Identify which cell holds the provided text, then report its [x, y] central coordinate. 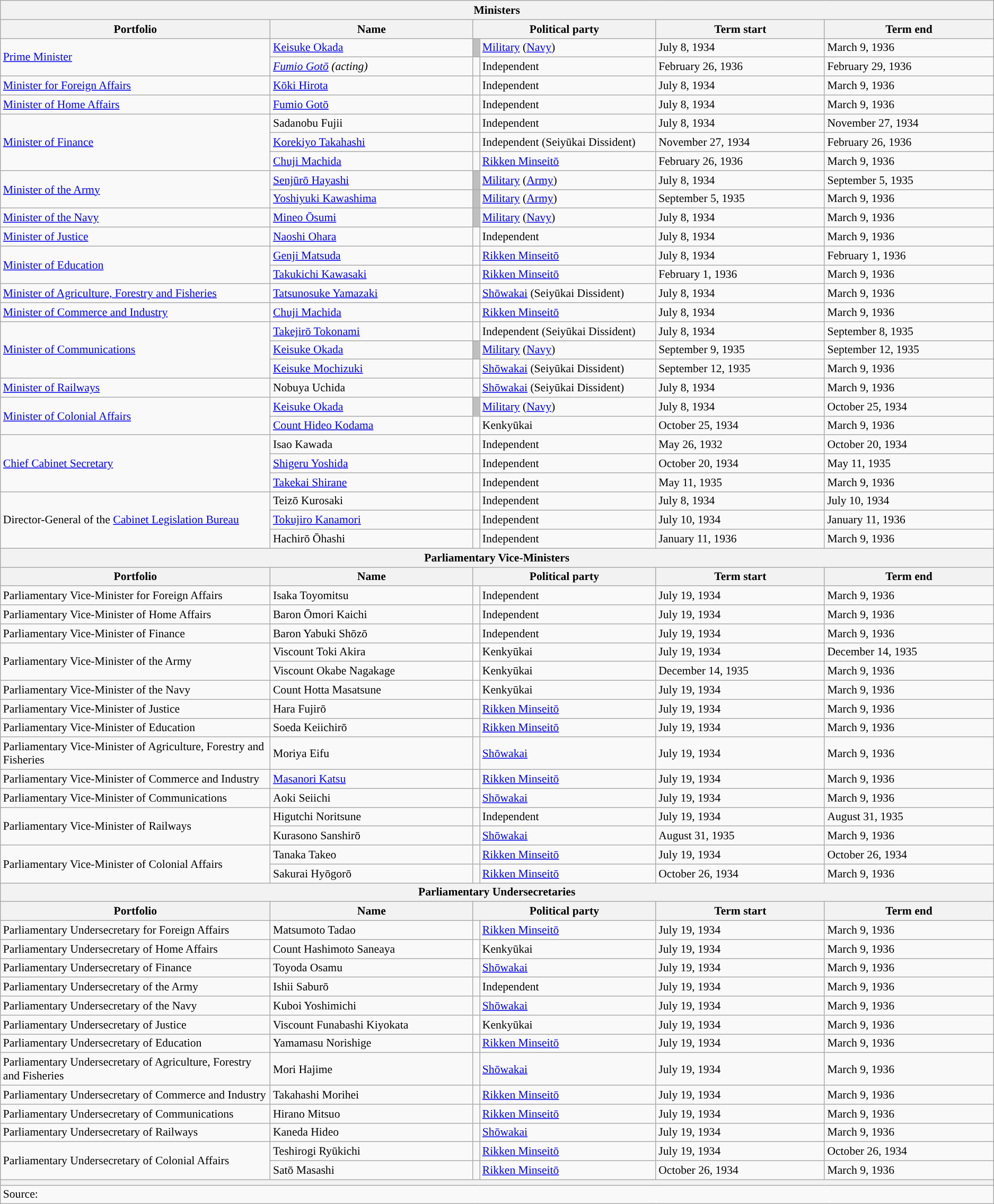
Ishii Saburō [372, 987]
Minister of Education [136, 265]
Matsumoto Tadao [372, 930]
Sadanobu Fujii [372, 124]
Count Hideo Kodama [372, 426]
Mineo Ōsumi [372, 218]
Masanori Katsu [372, 779]
May 26, 1932 [740, 445]
Parliamentary Vice-Minister of the Navy [136, 690]
Minister of Agriculture, Forestry and Fisheries [136, 294]
Parliamentary Undersecretary of Commerce and Industry [136, 1095]
Viscount Okabe Nagakage [372, 671]
Count Hotta Masatsune [372, 690]
Kurasono Sanshirō [372, 836]
Kuboi Yoshimichi [372, 1006]
Hachirō Ōhashi [372, 539]
Korekiyo Takahashi [372, 143]
Isaka Toyomitsu [372, 596]
Parliamentary Vice-Minister of Education [136, 728]
Parliamentary Undersecretary of Education [136, 1043]
Takejirō Tokonami [372, 331]
Aoki Seiichi [372, 798]
February 29, 1936 [909, 67]
Parliamentary Undersecretary of Communications [136, 1114]
Keisuke Mochizuki [372, 369]
Soeda Keiichirō [372, 728]
Toyoda Osamu [372, 968]
Parliamentary Vice-Minister of Commerce and Industry [136, 779]
Parliamentary Undersecretary of Colonial Affairs [136, 1161]
Yoshiyuki Kawashima [372, 199]
Moriya Eifu [372, 754]
Genji Matsuda [372, 256]
Ministers [497, 10]
Kaneda Hideo [372, 1132]
Count Hashimoto Saneaya [372, 949]
Parliamentary Vice-Minister of Colonial Affairs [136, 864]
Parliamentary Undersecretary of Finance [136, 968]
Hirano Mitsuo [372, 1114]
Senjūrō Hayashi [372, 180]
Minister of Justice [136, 237]
Naoshi Ohara [372, 237]
Minister of Railways [136, 388]
Satō Masashi [372, 1171]
Takukichi Kawasaki [372, 275]
Parliamentary Vice-Minister of Home Affairs [136, 614]
Higutchi Noritsune [372, 817]
Minister of Finance [136, 142]
Parliamentary Vice-Minister of the Army [136, 662]
Tokujiro Kanamori [372, 520]
Parliamentary Vice-Minister of Railways [136, 826]
Minister for Foreign Affairs [136, 86]
Teizō Kurosaki [372, 501]
September 9, 1935 [740, 350]
Parliamentary Vice-Minister of Justice [136, 709]
Shigeru Yoshida [372, 463]
Chief Cabinet Secretary [136, 463]
Parliamentary Vice-Ministers [497, 558]
Minister of the Army [136, 190]
Parliamentary Undersecretary of Railways [136, 1132]
Parliamentary Vice-Minister of Finance [136, 634]
Nobuya Uchida [372, 388]
Parliamentary Undersecretary of Home Affairs [136, 949]
Minister of Home Affairs [136, 104]
Isao Kawada [372, 445]
Takekai Shirane [372, 482]
Parliamentary Undersecretary of the Army [136, 987]
Parliamentary Undersecretary for Foreign Affairs [136, 930]
Baron Ōmori Kaichi [372, 614]
Minister of the Navy [136, 218]
Viscount Funabashi Kiyokata [372, 1025]
Source: [497, 1194]
Minister of Communications [136, 350]
Sakurai Hyōgorō [372, 874]
Takahashi Morihei [372, 1095]
Director-General of the Cabinet Legislation Bureau [136, 520]
Baron Yabuki Shōzō [372, 634]
Parliamentary Undersecretary of Justice [136, 1025]
Viscount Toki Akira [372, 652]
Yamamasu Norishige [372, 1043]
Teshirogi Ryūkichi [372, 1152]
Parliamentary Vice-Minister for Foreign Affairs [136, 596]
Parliamentary Vice-Minister of Communications [136, 798]
Parliamentary Undersecretary of Agriculture, Forestry and Fisheries [136, 1069]
Minister of Commerce and Industry [136, 312]
Parliamentary Undersecretary of the Navy [136, 1006]
Mori Hajime [372, 1069]
Tanaka Takeo [372, 855]
Prime Minister [136, 57]
Fumio Gotō [372, 104]
Tatsunosuke Yamazaki [372, 294]
Hara Fujirō [372, 709]
September 8, 1935 [909, 331]
Fumio Gotō (acting) [372, 67]
Kōki Hirota [372, 86]
Parliamentary Vice-Minister of Agriculture, Forestry and Fisheries [136, 754]
Minister of Colonial Affairs [136, 416]
Parliamentary Undersecretaries [497, 892]
